Provide the (x, y) coordinate of the cell's center where the given text is located.  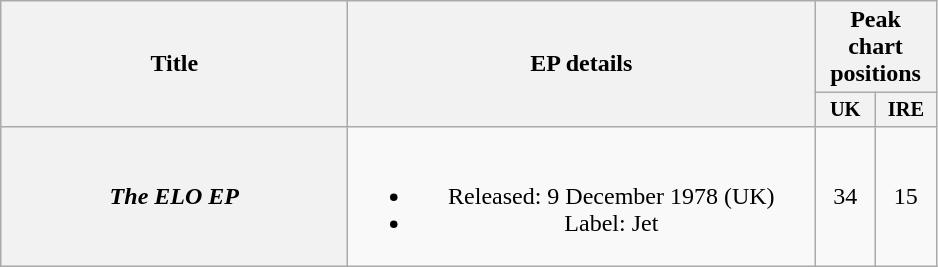
The ELO EP (174, 196)
Peak chart positions (876, 47)
Title (174, 64)
34 (846, 196)
15 (906, 196)
EP details (582, 64)
IRE (906, 110)
UK (846, 110)
Released: 9 December 1978 (UK)Label: Jet (582, 196)
